Provide the (x, y) coordinate of the cell's center where the given text is located.  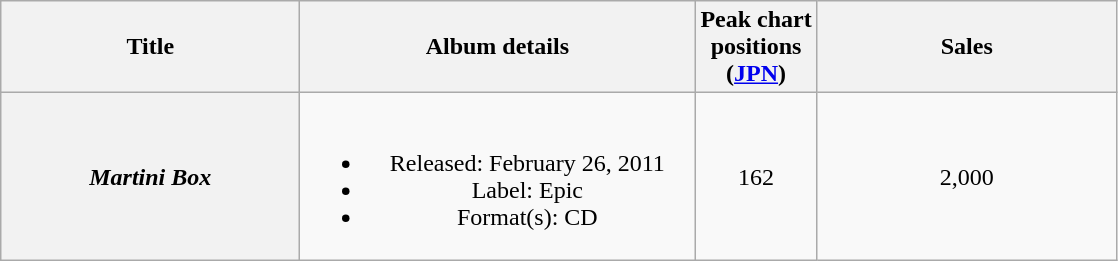
Martini Box (150, 176)
162 (756, 176)
2,000 (966, 176)
Title (150, 47)
Album details (498, 47)
Sales (966, 47)
Released: February 26, 2011Label: EpicFormat(s): CD (498, 176)
Peak chartpositions(JPN) (756, 47)
